From the cell containing the given text, extract its center point as [X, Y] coordinate. 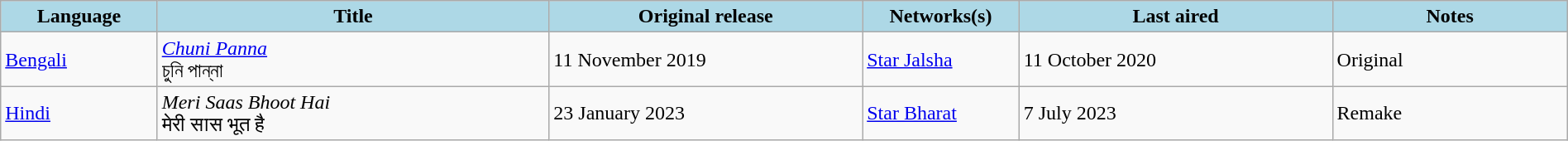
23 January 2023 [706, 113]
Hindi [79, 113]
Star Bharat [941, 113]
Last aired [1176, 17]
11 October 2020 [1176, 60]
Remake [1450, 113]
Original release [706, 17]
Chuni Panna চুনি পান্না [353, 60]
Networks(s) [941, 17]
Title [353, 17]
Notes [1450, 17]
7 July 2023 [1176, 113]
Original [1450, 60]
Meri Saas Bhoot Hai मेरी सास भूत है [353, 113]
Language [79, 17]
Star Jalsha [941, 60]
Bengali [79, 60]
11 November 2019 [706, 60]
